From the cell containing the given text, extract its center point as [x, y] coordinate. 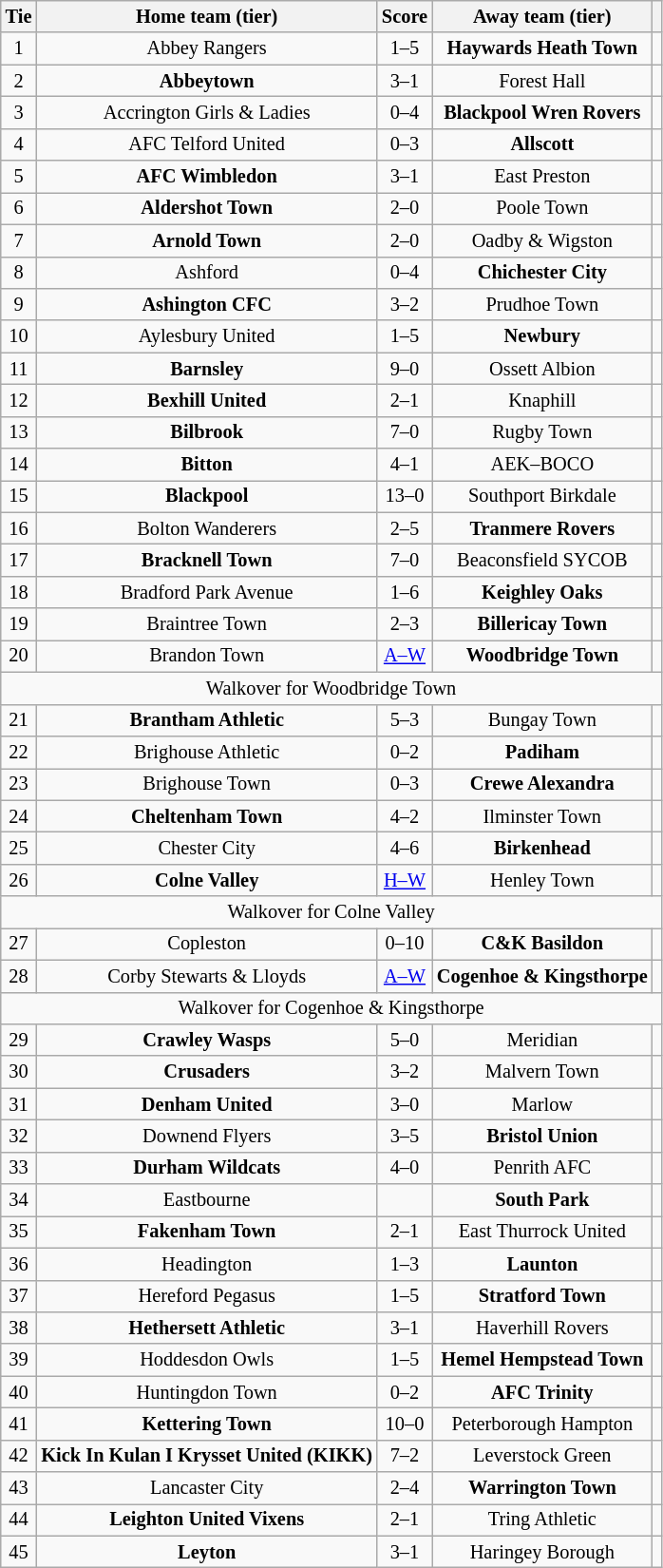
Brighouse Athletic [207, 752]
10 [19, 336]
27 [19, 944]
Billericay Town [542, 624]
Tranmere Rovers [542, 528]
4 [19, 144]
1–3 [405, 1264]
Stratford Town [542, 1296]
AEK–BOCO [542, 465]
Newbury [542, 336]
17 [19, 560]
2–5 [405, 528]
12 [19, 400]
Hethersett Athletic [207, 1328]
14 [19, 465]
Cheltenham Town [207, 816]
23 [19, 784]
Colne Valley [207, 880]
Ilminster Town [542, 816]
Downend Flyers [207, 1136]
Bolton Wanderers [207, 528]
26 [19, 880]
Bitton [207, 465]
Eastbourne [207, 1200]
Kick In Kulan I Krysset United (KIKK) [207, 1456]
32 [19, 1136]
Meridian [542, 1040]
Score [405, 16]
Tie [19, 16]
24 [19, 816]
Prudhoe Town [542, 304]
Warrington Town [542, 1488]
Ossett Albion [542, 369]
37 [19, 1296]
25 [19, 848]
45 [19, 1552]
Southport Birkdale [542, 496]
43 [19, 1488]
Beaconsfield SYCOB [542, 560]
2–3 [405, 624]
Birkenhead [542, 848]
44 [19, 1520]
11 [19, 369]
H–W [405, 880]
Home team (tier) [207, 16]
Woodbridge Town [542, 656]
Ashford [207, 273]
31 [19, 1104]
Bracknell Town [207, 560]
Lancaster City [207, 1488]
18 [19, 592]
Kettering Town [207, 1424]
Penrith AFC [542, 1168]
5–3 [405, 720]
Oadby & Wigston [542, 240]
Brantham Athletic [207, 720]
30 [19, 1072]
Aldershot Town [207, 208]
Arnold Town [207, 240]
Knaphill [542, 400]
Crusaders [207, 1072]
Bilbrook [207, 432]
3 [19, 112]
21 [19, 720]
Corby Stewarts & Lloyds [207, 976]
Walkover for Cogenhoe & Kingsthorpe [331, 1008]
Leverstock Green [542, 1456]
Copleston [207, 944]
22 [19, 752]
7 [19, 240]
Rugby Town [542, 432]
13–0 [405, 496]
Walkover for Colne Valley [331, 912]
South Park [542, 1200]
Forest Hall [542, 81]
5 [19, 177]
Malvern Town [542, 1072]
Ashington CFC [207, 304]
2–4 [405, 1488]
Accrington Girls & Ladies [207, 112]
C&K Basildon [542, 944]
Bristol Union [542, 1136]
36 [19, 1264]
Brandon Town [207, 656]
Tring Athletic [542, 1520]
Fakenham Town [207, 1232]
3–0 [405, 1104]
34 [19, 1200]
Cogenhoe & Kingsthorpe [542, 976]
40 [19, 1392]
42 [19, 1456]
3–5 [405, 1136]
Keighley Oaks [542, 592]
20 [19, 656]
15 [19, 496]
Away team (tier) [542, 16]
39 [19, 1360]
10–0 [405, 1424]
9 [19, 304]
9–0 [405, 369]
28 [19, 976]
8 [19, 273]
1–6 [405, 592]
Henley Town [542, 880]
Abbey Rangers [207, 48]
Haywards Heath Town [542, 48]
4–6 [405, 848]
AFC Wimbledon [207, 177]
Crawley Wasps [207, 1040]
Bungay Town [542, 720]
Denham United [207, 1104]
Bradford Park Avenue [207, 592]
Headington [207, 1264]
0–10 [405, 944]
Hoddesdon Owls [207, 1360]
Hemel Hempstead Town [542, 1360]
4–1 [405, 465]
Abbeytown [207, 81]
6 [19, 208]
Huntingdon Town [207, 1392]
Poole Town [542, 208]
Bexhill United [207, 400]
Barnsley [207, 369]
Leyton [207, 1552]
AFC Telford United [207, 144]
Brighouse Town [207, 784]
Durham Wildcats [207, 1168]
East Thurrock United [542, 1232]
Haringey Borough [542, 1552]
2 [19, 81]
Aylesbury United [207, 336]
Crewe Alexandra [542, 784]
East Preston [542, 177]
Blackpool Wren Rovers [542, 112]
Chichester City [542, 273]
Braintree Town [207, 624]
4–2 [405, 816]
Blackpool [207, 496]
4–0 [405, 1168]
5–0 [405, 1040]
41 [19, 1424]
Launton [542, 1264]
Marlow [542, 1104]
16 [19, 528]
AFC Trinity [542, 1392]
33 [19, 1168]
29 [19, 1040]
7–2 [405, 1456]
1 [19, 48]
13 [19, 432]
19 [19, 624]
Peterborough Hampton [542, 1424]
Hereford Pegasus [207, 1296]
38 [19, 1328]
Leighton United Vixens [207, 1520]
35 [19, 1232]
Chester City [207, 848]
Padiham [542, 752]
Allscott [542, 144]
Walkover for Woodbridge Town [331, 688]
Haverhill Rovers [542, 1328]
